Find where the given text appears and provide that cell's center as [X, Y] coordinate. 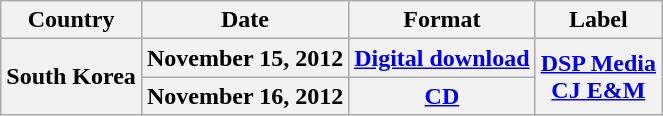
DSP MediaCJ E&M [598, 77]
Country [72, 20]
CD [442, 96]
Format [442, 20]
South Korea [72, 77]
Date [244, 20]
Label [598, 20]
Digital download [442, 58]
November 15, 2012 [244, 58]
November 16, 2012 [244, 96]
